Search for the cell housing the specified text and yield its [x, y] center coordinate. 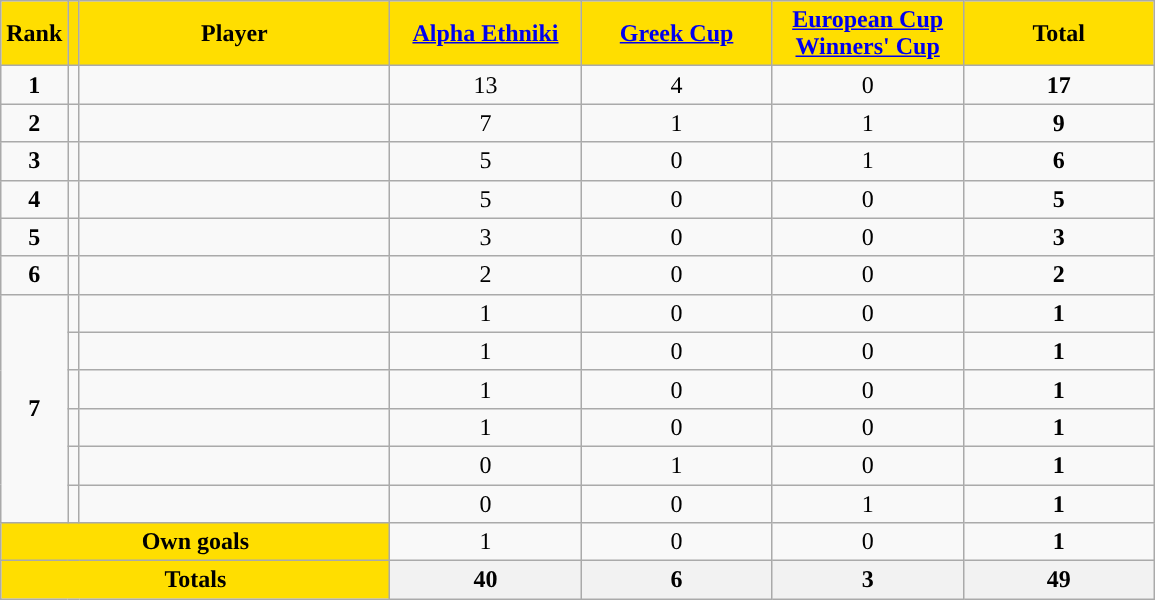
European Cup Winners' Cup [868, 34]
Greek Cup [676, 34]
Total [1058, 34]
Player [234, 34]
17 [1058, 85]
Totals [196, 580]
Alpha Ethniki [486, 34]
Own goals [196, 542]
40 [486, 580]
Rank [34, 34]
49 [1058, 580]
13 [486, 85]
9 [1058, 123]
